Return the (X, Y) coordinate for the center point of the cell that contains the specified text.  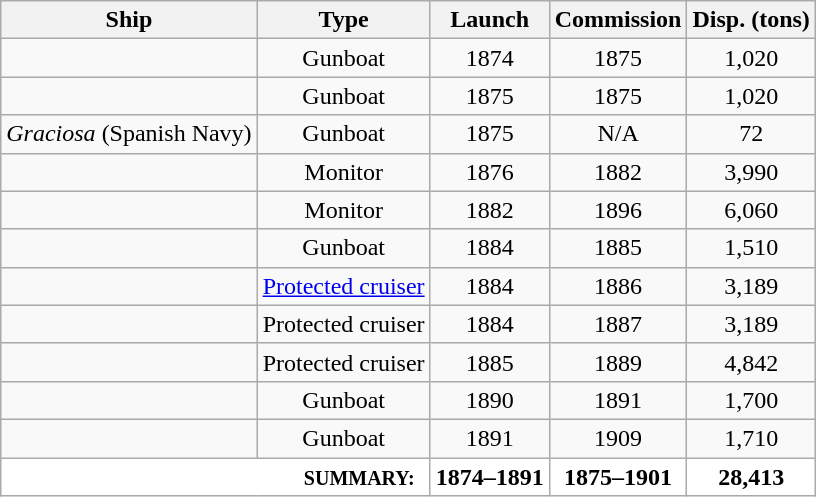
3,990 (751, 172)
1,700 (751, 400)
1876 (490, 172)
1886 (618, 286)
4,842 (751, 362)
N/A (618, 134)
Launch (490, 20)
1875–1901 (618, 477)
28,413 (751, 477)
1,710 (751, 438)
6,060 (751, 210)
Ship (129, 20)
SUMMARY: (216, 477)
1,510 (751, 248)
1887 (618, 324)
72 (751, 134)
1890 (490, 400)
1896 (618, 210)
Graciosa (Spanish Navy) (129, 134)
1909 (618, 438)
1874 (490, 58)
1874–1891 (490, 477)
Commission (618, 20)
1889 (618, 362)
Type (344, 20)
Disp. (tons) (751, 20)
